Find where the given text appears and provide that cell's center as (X, Y) coordinate. 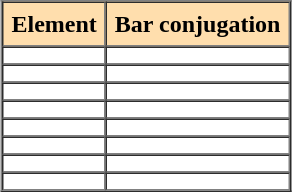
Element (54, 24)
Bar conjugation (198, 24)
